Identify which cell holds the provided text, then report its [x, y] central coordinate. 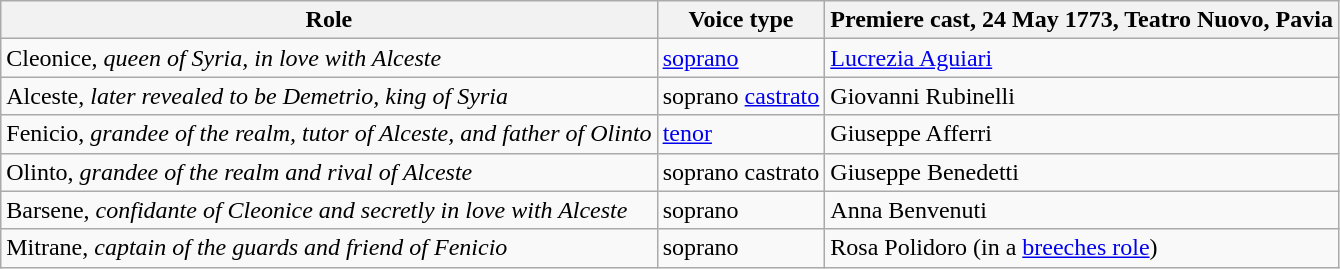
Cleonice, queen of Syria, in love with Alceste [329, 58]
Giovanni Rubinelli [1082, 96]
Role [329, 20]
Mitrane, captain of the guards and friend of Fenicio [329, 248]
Olinto, grandee of the realm and rival of Alceste [329, 172]
Lucrezia Aguiari [1082, 58]
Giuseppe Benedetti [1082, 172]
Giuseppe Afferri [1082, 134]
tenor [741, 134]
Anna Benvenuti [1082, 210]
Rosa Polidoro (in a breeches role) [1082, 248]
Fenicio, grandee of the realm, tutor of Alceste, and father of Olinto [329, 134]
Voice type [741, 20]
Alceste, later revealed to be Demetrio, king of Syria [329, 96]
Premiere cast, 24 May 1773, Teatro Nuovo, Pavia [1082, 20]
Barsene, confidante of Cleonice and secretly in love with Alceste [329, 210]
